Identify which cell holds the provided text, then report its [x, y] central coordinate. 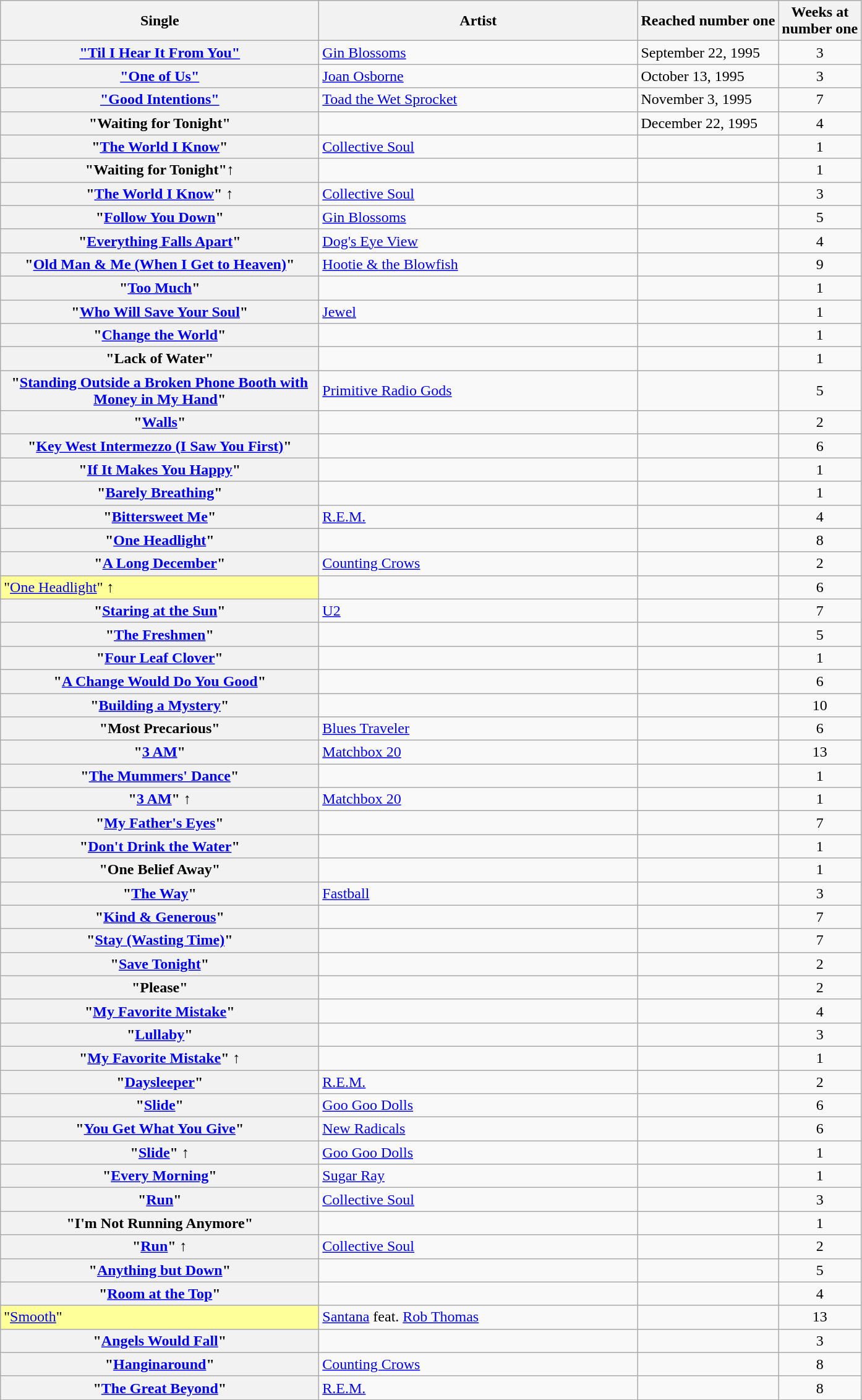
"Waiting for Tonight" [160, 123]
"Every Morning" [160, 1176]
"Please" [160, 987]
"Run" ↑ [160, 1247]
September 22, 1995 [708, 53]
"Lullaby" [160, 1034]
December 22, 1995 [708, 123]
"Too Much" [160, 288]
November 3, 1995 [708, 100]
Sugar Ray [479, 1176]
Weeks atnumber one [820, 21]
Santana feat. Rob Thomas [479, 1317]
Joan Osborne [479, 76]
"3 AM" ↑ [160, 799]
"Building a Mystery" [160, 705]
"One Belief Away" [160, 870]
Single [160, 21]
Blues Traveler [479, 729]
Artist [479, 21]
"The World I Know" [160, 147]
October 13, 1995 [708, 76]
"The World I Know" ↑ [160, 194]
"Kind & Generous" [160, 917]
"You Get What You Give" [160, 1129]
"The Freshmen" [160, 634]
"Barely Breathing" [160, 493]
Fastball [479, 893]
"Slide" ↑ [160, 1153]
Jewel [479, 311]
"Standing Outside a Broken Phone Booth with Money in My Hand" [160, 391]
"Lack of Water" [160, 359]
"Don't Drink the Water" [160, 846]
"If It Makes You Happy" [160, 470]
Hootie & the Blowfish [479, 264]
"Anything but Down" [160, 1270]
"A Change Would Do You Good" [160, 681]
"Waiting for Tonight"↑ [160, 170]
10 [820, 705]
"One Headlight" ↑ [160, 587]
"Room at the Top" [160, 1294]
Toad the Wet Sprocket [479, 100]
"The Way" [160, 893]
"Good Intentions" [160, 100]
"One Headlight" [160, 540]
New Radicals [479, 1129]
"Til I Hear It From You" [160, 53]
"3 AM" [160, 752]
"Everything Falls Apart" [160, 241]
"I'm Not Running Anymore" [160, 1223]
"Stay (Wasting Time)" [160, 940]
"A Long December" [160, 564]
"Most Precarious" [160, 729]
"Bittersweet Me" [160, 517]
U2 [479, 611]
Dog's Eye View [479, 241]
"My Favorite Mistake" ↑ [160, 1058]
"One of Us" [160, 76]
"Daysleeper" [160, 1082]
"My Favorite Mistake" [160, 1011]
"Walls" [160, 423]
"Angels Would Fall" [160, 1341]
"The Mummers' Dance" [160, 776]
"Run" [160, 1200]
9 [820, 264]
"Smooth" [160, 1317]
Reached number one [708, 21]
"The Great Beyond" [160, 1388]
"Old Man & Me (When I Get to Heaven)" [160, 264]
Primitive Radio Gods [479, 391]
"Save Tonight" [160, 964]
"Slide" [160, 1106]
"Key West Intermezzo (I Saw You First)" [160, 446]
"Change the World" [160, 335]
"Four Leaf Clover" [160, 658]
"Who Will Save Your Soul" [160, 311]
"My Father's Eyes" [160, 823]
"Follow You Down" [160, 217]
"Hanginaround" [160, 1364]
"Staring at the Sun" [160, 611]
